Pinpoint the cell where the given text exists, returning its (X, Y) midpoint coordinate. 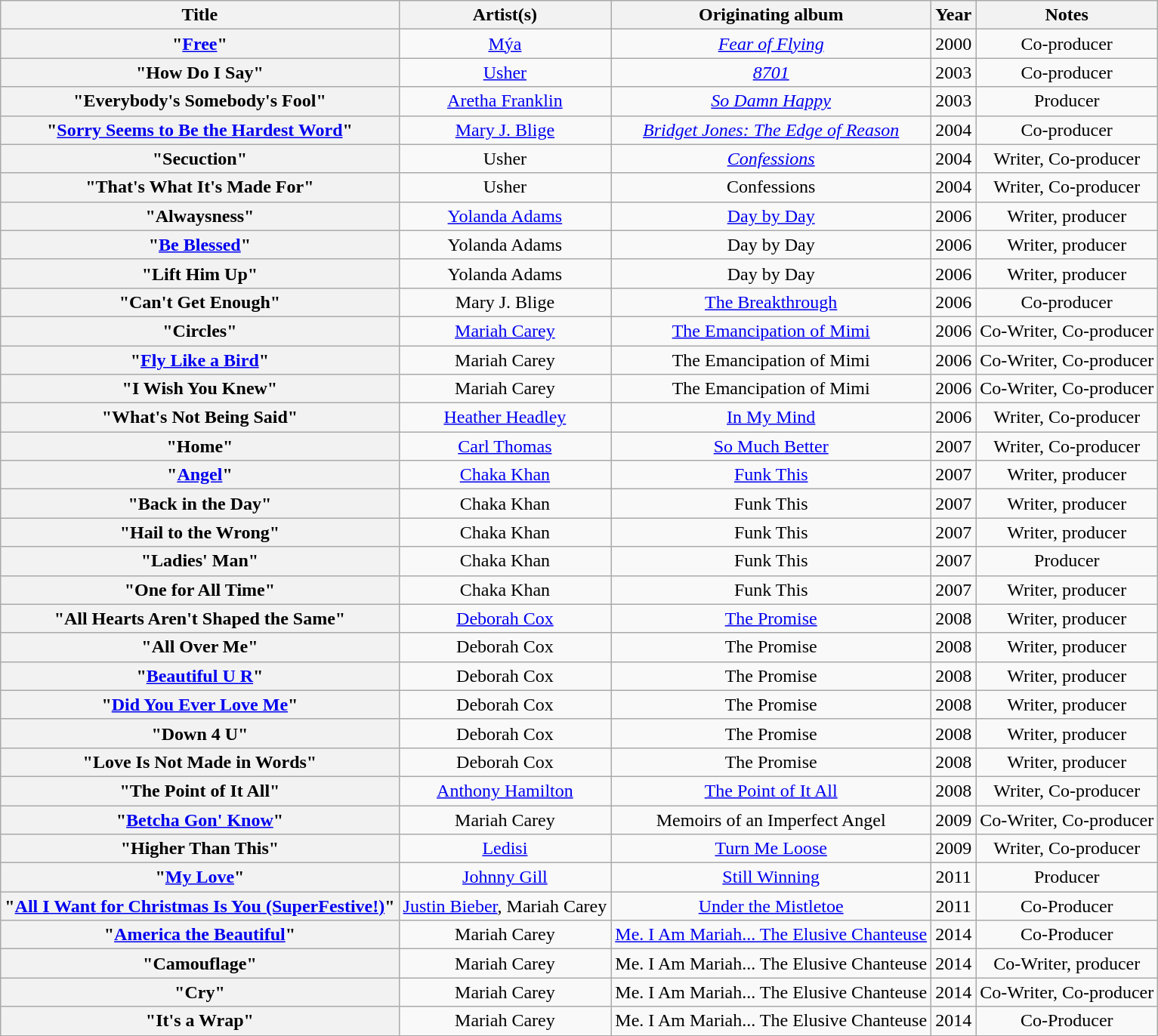
"Back in the Day" (199, 504)
"All Over Me" (199, 647)
"Down 4 U" (199, 733)
"It's a Wrap" (199, 1021)
Ledisi (505, 849)
"Home" (199, 446)
"Free" (199, 44)
"Fly Like a Bird" (199, 360)
Still Winning (771, 877)
"Secuction" (199, 159)
"Everybody's Somebody's Fool" (199, 101)
Johnny Gill (505, 877)
8701 (771, 72)
Originating album (771, 15)
"The Point of It All" (199, 791)
Artist(s) (505, 15)
"Alwaysness" (199, 216)
So Much Better (771, 446)
"Angel" (199, 475)
Turn Me Loose (771, 849)
Under the Mistletoe (771, 906)
"Betcha Gon' Know" (199, 819)
"That's What It's Made For" (199, 187)
"What's Not Being Said" (199, 418)
Mýa (505, 44)
"Beautiful U R" (199, 676)
"Be Blessed" (199, 245)
"Cry" (199, 992)
Year (953, 15)
"Did You Ever Love Me" (199, 705)
Fear of Flying (771, 44)
Notes (1067, 15)
"Lift Him Up" (199, 273)
Heather Headley (505, 418)
"All I Want for Christmas Is You (SuperFestive!)" (199, 906)
So Damn Happy (771, 101)
Carl Thomas (505, 446)
"Ladies' Man" (199, 561)
In My Mind (771, 418)
Co-Writer, producer (1067, 964)
"Sorry Seems to Be the Hardest Word" (199, 130)
"America the Beautiful" (199, 935)
The Point of It All (771, 791)
"Circles" (199, 331)
"Love Is Not Made in Words" (199, 762)
"My Love" (199, 877)
Justin Bieber, Mariah Carey (505, 906)
2000 (953, 44)
"Hail to the Wrong" (199, 532)
Aretha Franklin (505, 101)
The Breakthrough (771, 302)
"One for All Time" (199, 590)
"How Do I Say" (199, 72)
Anthony Hamilton (505, 791)
Title (199, 15)
"Can't Get Enough" (199, 302)
"All Hearts Aren't Shaped the Same" (199, 618)
"Higher Than This" (199, 849)
Bridget Jones: The Edge of Reason (771, 130)
"Camouflage" (199, 964)
Memoirs of an Imperfect Angel (771, 819)
"I Wish You Knew" (199, 389)
